From the cell containing the given text, extract its center point as (X, Y) coordinate. 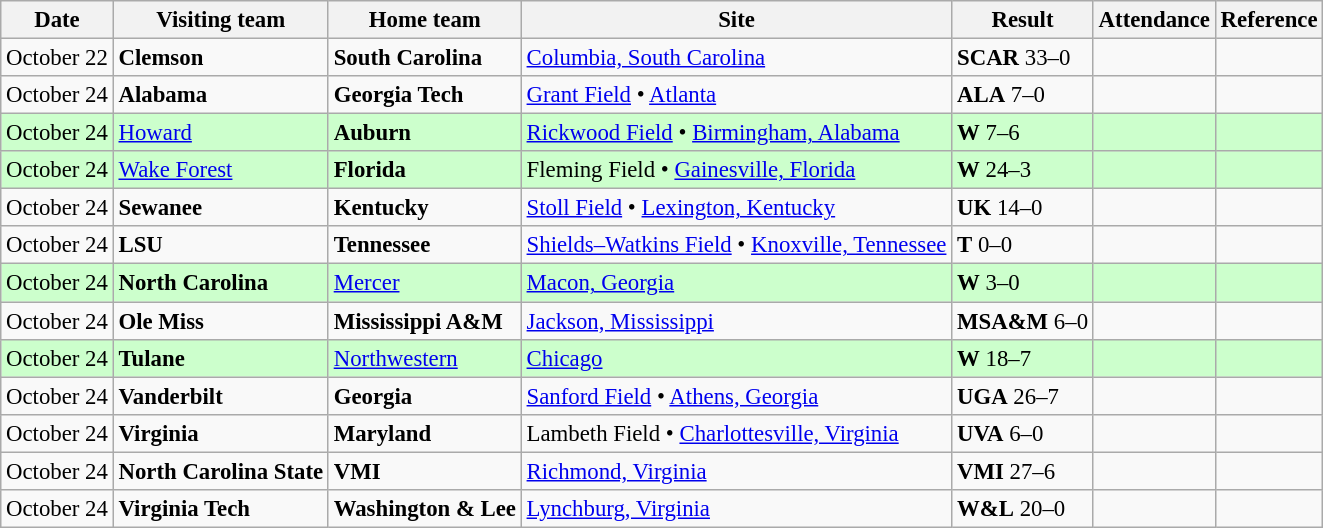
North Carolina State (220, 471)
Mercer (424, 283)
Columbia, South Carolina (736, 58)
Result (1023, 20)
Site (736, 20)
UK 14–0 (1023, 208)
Sewanee (220, 208)
Virginia (220, 433)
Alabama (220, 95)
Clemson (220, 58)
October 22 (57, 58)
Date (57, 20)
Auburn (424, 133)
Vanderbilt (220, 396)
T 0–0 (1023, 245)
Fleming Field • Gainesville, Florida (736, 170)
W&L 20–0 (1023, 509)
Northwestern (424, 358)
Wake Forest (220, 170)
Maryland (424, 433)
Attendance (1154, 20)
VMI (424, 471)
North Carolina (220, 283)
ALA 7–0 (1023, 95)
Florida (424, 170)
Stoll Field • Lexington, Kentucky (736, 208)
Lambeth Field • Charlottesville, Virginia (736, 433)
Howard (220, 133)
SCAR 33–0 (1023, 58)
Rickwood Field • Birmingham, Alabama (736, 133)
Ole Miss (220, 321)
Richmond, Virginia (736, 471)
Home team (424, 20)
MSA&M 6–0 (1023, 321)
Lynchburg, Virginia (736, 509)
Tulane (220, 358)
Sanford Field • Athens, Georgia (736, 396)
Mississippi A&M (424, 321)
Tennessee (424, 245)
Kentucky (424, 208)
W 24–3 (1023, 170)
VMI 27–6 (1023, 471)
Chicago (736, 358)
South Carolina (424, 58)
Jackson, Mississippi (736, 321)
Grant Field • Atlanta (736, 95)
Georgia (424, 396)
Shields–Watkins Field • Knoxville, Tennessee (736, 245)
Reference (1269, 20)
Washington & Lee (424, 509)
W 18–7 (1023, 358)
Macon, Georgia (736, 283)
W 3–0 (1023, 283)
LSU (220, 245)
UVA 6–0 (1023, 433)
Georgia Tech (424, 95)
Virginia Tech (220, 509)
Visiting team (220, 20)
UGA 26–7 (1023, 396)
W 7–6 (1023, 133)
